Determine the (X, Y) coordinate at the center of the cell enclosing the given text.  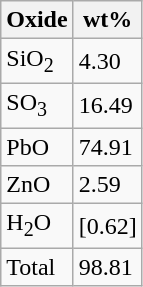
wt% (108, 20)
Total (37, 267)
SiO2 (37, 61)
[0.62] (108, 226)
Oxide (37, 20)
2.59 (108, 185)
4.30 (108, 61)
PbO (37, 147)
ZnO (37, 185)
98.81 (108, 267)
H2O (37, 226)
16.49 (108, 105)
SO3 (37, 105)
74.91 (108, 147)
